Search for the cell housing the specified text and yield its (x, y) center coordinate. 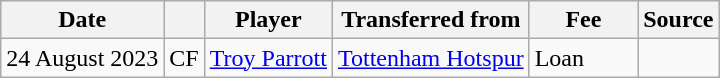
Fee (584, 20)
Troy Parrott (268, 58)
Player (268, 20)
Loan (584, 58)
Tottenham Hotspur (430, 58)
Source (678, 20)
Date (82, 20)
24 August 2023 (82, 58)
Transferred from (430, 20)
CF (184, 58)
